Output the [x, y] coordinate of the center of the cell containing the given text.  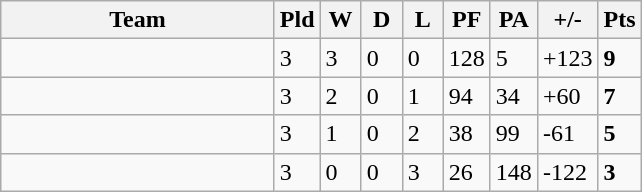
7 [620, 96]
PF [466, 20]
-61 [568, 134]
Pld [297, 20]
L [422, 20]
9 [620, 58]
26 [466, 172]
PA [514, 20]
34 [514, 96]
-122 [568, 172]
148 [514, 172]
+60 [568, 96]
94 [466, 96]
+/- [568, 20]
128 [466, 58]
+123 [568, 58]
99 [514, 134]
D [382, 20]
38 [466, 134]
W [340, 20]
Pts [620, 20]
Team [138, 20]
